Detect which cell encompasses the target text, then output its (X, Y) center coordinate. 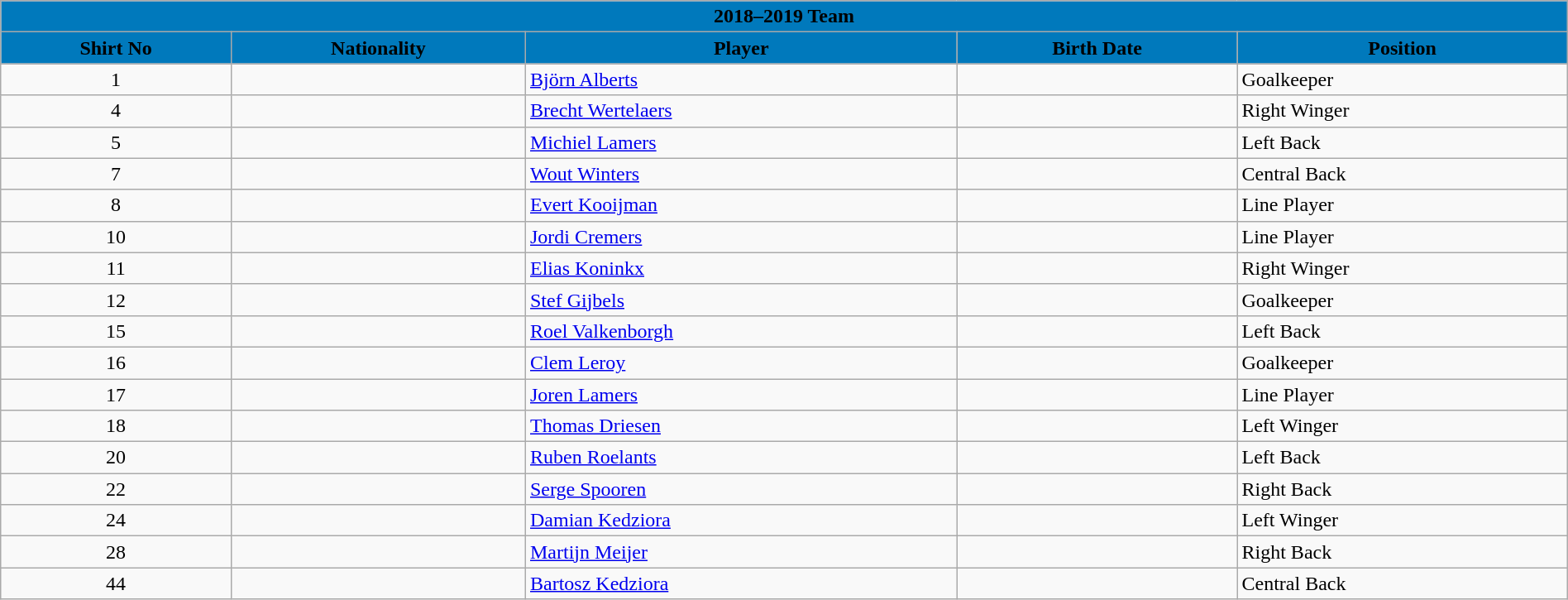
28 (116, 552)
Birth Date (1097, 48)
Wout Winters (741, 174)
Clem Leroy (741, 362)
Elias Koninkx (741, 268)
1 (116, 79)
Shirt No (116, 48)
17 (116, 395)
10 (116, 237)
Evert Kooijman (741, 205)
44 (116, 583)
Michiel Lamers (741, 142)
Bartosz Kedziora (741, 583)
12 (116, 300)
Position (1403, 48)
Martijn Meijer (741, 552)
24 (116, 521)
Player (741, 48)
Ruben Roelants (741, 458)
16 (116, 362)
Nationality (378, 48)
7 (116, 174)
4 (116, 111)
20 (116, 458)
Joren Lamers (741, 395)
Damian Kedziora (741, 521)
Jordi Cremers (741, 237)
2018–2019 Team (784, 17)
Björn Alberts (741, 79)
11 (116, 268)
18 (116, 426)
Roel Valkenborgh (741, 331)
8 (116, 205)
Serge Spooren (741, 489)
5 (116, 142)
Brecht Wertelaers (741, 111)
22 (116, 489)
Stef Gijbels (741, 300)
15 (116, 331)
Thomas Driesen (741, 426)
